Return [x, y] of the center of cell containing provided text 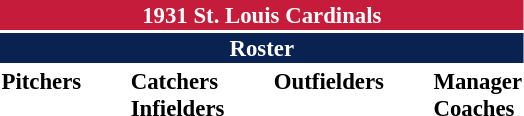
1931 St. Louis Cardinals [262, 15]
Roster [262, 48]
